Find where the given text appears and provide that cell's center as (x, y) coordinate. 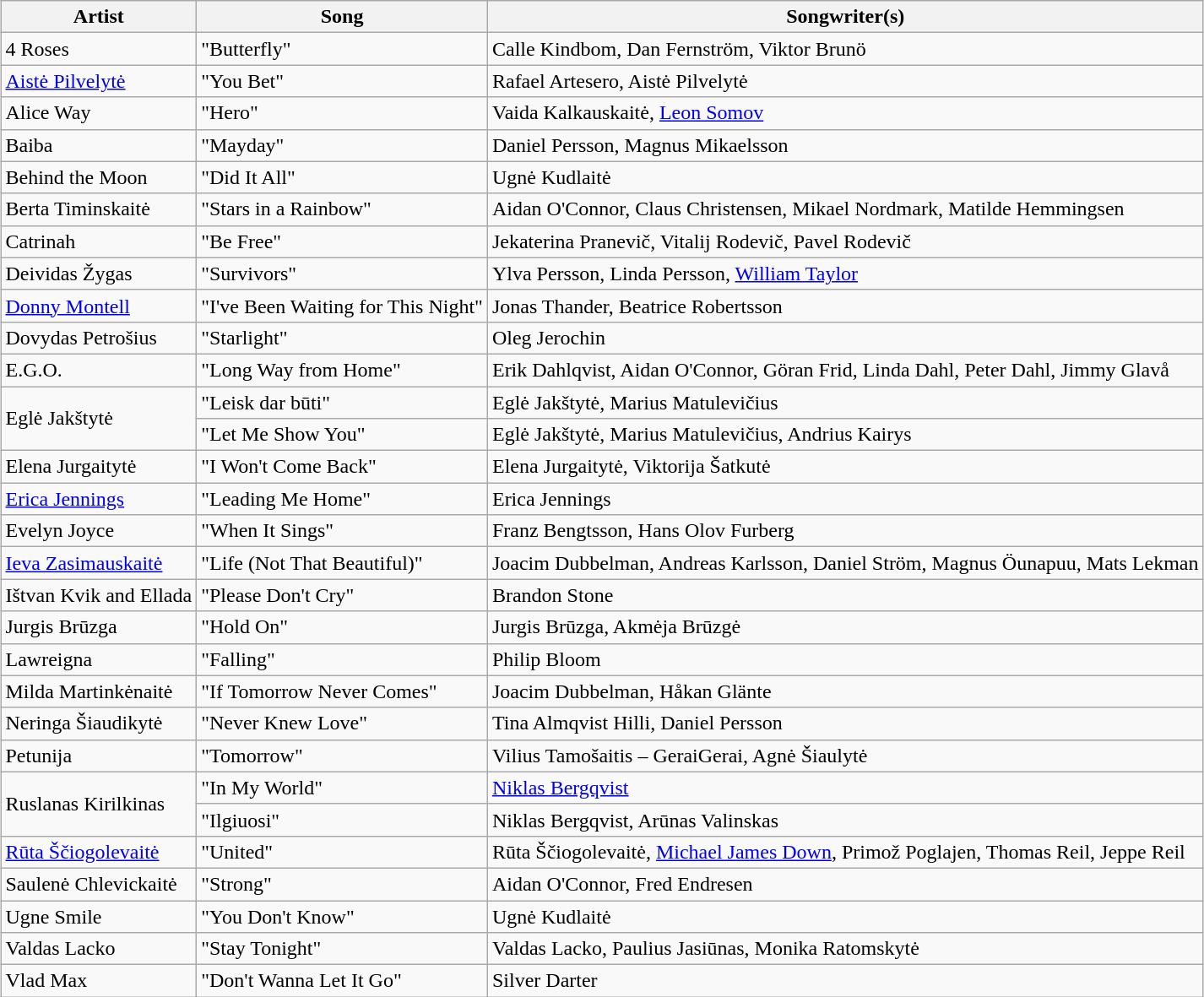
Eglė Jakštytė, Marius Matulevičius, Andrius Kairys (845, 435)
Vaida Kalkauskaitė, Leon Somov (845, 113)
"Leisk dar būti" (343, 403)
Ištvan Kvik and Ellada (99, 595)
"In My World" (343, 788)
Berta Timinskaitė (99, 209)
"I Won't Come Back" (343, 467)
Philip Bloom (845, 659)
Vilius Tamošaitis – GeraiGerai, Agnė Šiaulytė (845, 756)
Ruslanas Kirilkinas (99, 804)
Silver Darter (845, 981)
Lawreigna (99, 659)
Ylva Persson, Linda Persson, William Taylor (845, 274)
Rafael Artesero, Aistė Pilvelytė (845, 81)
Vlad Max (99, 981)
"United" (343, 852)
Behind the Moon (99, 177)
"Butterfly" (343, 49)
Songwriter(s) (845, 17)
"Please Don't Cry" (343, 595)
Joacim Dubbelman, Håkan Glänte (845, 691)
"Be Free" (343, 241)
Niklas Bergqvist (845, 788)
Dovydas Petrošius (99, 338)
"Falling" (343, 659)
"You Bet" (343, 81)
Valdas Lacko (99, 949)
Jekaterina Pranevič, Vitalij Rodevič, Pavel Rodevič (845, 241)
Donny Montell (99, 306)
"Strong" (343, 884)
Franz Bengtsson, Hans Olov Furberg (845, 531)
"Life (Not That Beautiful)" (343, 563)
"Survivors" (343, 274)
E.G.O. (99, 370)
"I've Been Waiting for This Night" (343, 306)
Elena Jurgaitytė, Viktorija Šatkutė (845, 467)
Eglė Jakštytė (99, 419)
Song (343, 17)
Aistė Pilvelytė (99, 81)
4 Roses (99, 49)
Erik Dahlqvist, Aidan O'Connor, Göran Frid, Linda Dahl, Peter Dahl, Jimmy Glavå (845, 370)
Rūta Ščiogolevaitė, Michael James Down, Primož Poglajen, Thomas Reil, Jeppe Reil (845, 852)
Catrinah (99, 241)
"Long Way from Home" (343, 370)
Ugne Smile (99, 916)
"When It Sings" (343, 531)
Brandon Stone (845, 595)
"Stars in a Rainbow" (343, 209)
Saulenė Chlevickaitė (99, 884)
Joacim Dubbelman, Andreas Karlsson, Daniel Ström, Magnus Öunapuu, Mats Lekman (845, 563)
"Hero" (343, 113)
"You Don't Know" (343, 916)
Jurgis Brūzga (99, 627)
Niklas Bergqvist, Arūnas Valinskas (845, 820)
"Mayday" (343, 145)
Aidan O'Connor, Fred Endresen (845, 884)
"Let Me Show You" (343, 435)
"Hold On" (343, 627)
"Never Knew Love" (343, 723)
"Starlight" (343, 338)
Evelyn Joyce (99, 531)
Neringa Šiaudikytė (99, 723)
Deividas Žygas (99, 274)
"Tomorrow" (343, 756)
"Stay Tonight" (343, 949)
Ieva Zasimauskaitė (99, 563)
Artist (99, 17)
Aidan O'Connor, Claus Christensen, Mikael Nordmark, Matilde Hemmingsen (845, 209)
"Don't Wanna Let It Go" (343, 981)
Rūta Ščiogolevaitė (99, 852)
Valdas Lacko, Paulius Jasiūnas, Monika Ratomskytė (845, 949)
Jonas Thander, Beatrice Robertsson (845, 306)
Alice Way (99, 113)
Daniel Persson, Magnus Mikaelsson (845, 145)
Milda Martinkėnaitė (99, 691)
Tina Almqvist Hilli, Daniel Persson (845, 723)
Oleg Jerochin (845, 338)
Jurgis Brūzga, Akmėja Brūzgė (845, 627)
"Leading Me Home" (343, 499)
"Ilgiuosi" (343, 820)
Elena Jurgaitytė (99, 467)
"If Tomorrow Never Comes" (343, 691)
"Did It All" (343, 177)
Petunija (99, 756)
Baiba (99, 145)
Calle Kindbom, Dan Fernström, Viktor Brunö (845, 49)
Eglė Jakštytė, Marius Matulevičius (845, 403)
